Capture the cell that displays the provided text and extract its [x, y] central coordinate. 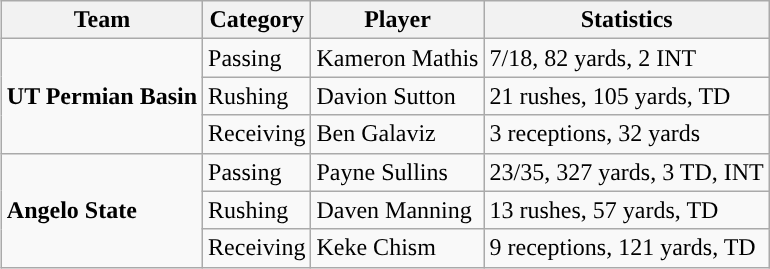
Angelo State [102, 210]
UT Permian Basin [102, 96]
9 receptions, 121 yards, TD [626, 248]
Category [257, 20]
21 rushes, 105 yards, TD [626, 96]
Keke Chism [398, 248]
Davion Sutton [398, 96]
Payne Sullins [398, 172]
7/18, 82 yards, 2 INT [626, 58]
13 rushes, 57 yards, TD [626, 210]
Team [102, 20]
Daven Manning [398, 210]
23/35, 327 yards, 3 TD, INT [626, 172]
Player [398, 20]
3 receptions, 32 yards [626, 134]
Ben Galaviz [398, 134]
Statistics [626, 20]
Kameron Mathis [398, 58]
